Detect which cell encompasses the target text, then output its [X, Y] center coordinate. 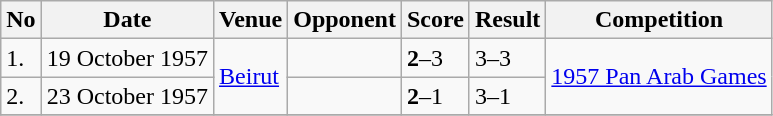
2–3 [435, 58]
3–1 [507, 96]
23 October 1957 [127, 96]
Score [435, 20]
19 October 1957 [127, 58]
1. [21, 58]
2. [21, 96]
1957 Pan Arab Games [659, 77]
3–3 [507, 58]
Beirut [251, 77]
Opponent [345, 20]
Competition [659, 20]
Date [127, 20]
No [21, 20]
2–1 [435, 96]
Venue [251, 20]
Result [507, 20]
